Scan for the cell matching the given text and deliver its [x, y] coordinate at center. 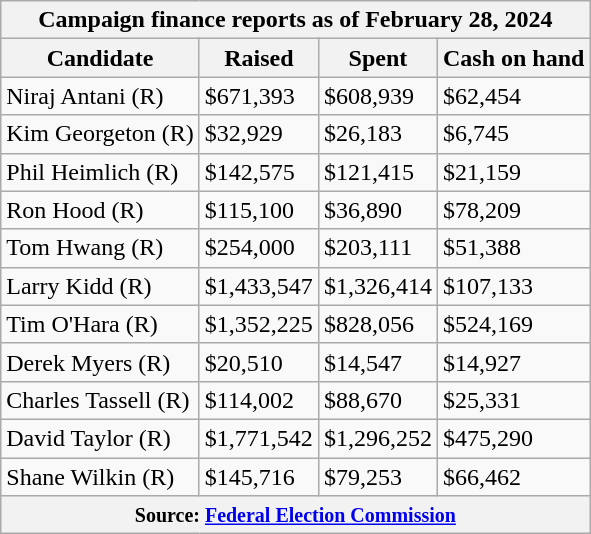
$1,296,252 [378, 438]
$107,133 [513, 286]
Larry Kidd (R) [100, 286]
$78,209 [513, 210]
Raised [258, 58]
$203,111 [378, 248]
$608,939 [378, 96]
Derek Myers (R) [100, 362]
Tim O'Hara (R) [100, 324]
Ron Hood (R) [100, 210]
$114,002 [258, 400]
$88,670 [378, 400]
$115,100 [258, 210]
Campaign finance reports as of February 28, 2024 [296, 20]
Candidate [100, 58]
Source: Federal Election Commission [296, 515]
Cash on hand [513, 58]
David Taylor (R) [100, 438]
$475,290 [513, 438]
$14,927 [513, 362]
$254,000 [258, 248]
$25,331 [513, 400]
$121,415 [378, 172]
$828,056 [378, 324]
$62,454 [513, 96]
Shane Wilkin (R) [100, 477]
$14,547 [378, 362]
$79,253 [378, 477]
$51,388 [513, 248]
Niraj Antani (R) [100, 96]
$6,745 [513, 134]
$1,326,414 [378, 286]
$142,575 [258, 172]
$26,183 [378, 134]
$1,771,542 [258, 438]
$671,393 [258, 96]
Spent [378, 58]
$1,352,225 [258, 324]
$145,716 [258, 477]
$1,433,547 [258, 286]
Kim Georgeton (R) [100, 134]
Phil Heimlich (R) [100, 172]
$32,929 [258, 134]
$21,159 [513, 172]
$524,169 [513, 324]
Charles Tassell (R) [100, 400]
$36,890 [378, 210]
$20,510 [258, 362]
$66,462 [513, 477]
Tom Hwang (R) [100, 248]
